Identify which cell holds the provided text, then report its [X, Y] central coordinate. 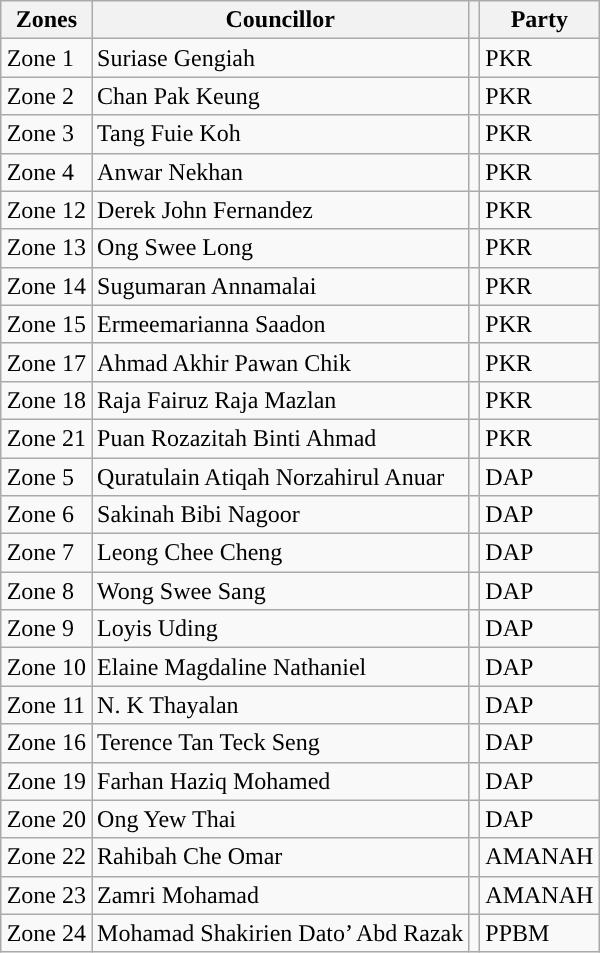
Zamri Mohamad [280, 895]
N. K Thayalan [280, 705]
Zone 17 [46, 362]
Councillor [280, 20]
Zone 14 [46, 286]
Derek John Fernandez [280, 210]
Zone 8 [46, 591]
Zone 24 [46, 933]
Zone 7 [46, 553]
Zone 22 [46, 857]
Farhan Haziq Mohamed [280, 781]
Chan Pak Keung [280, 96]
Zone 15 [46, 324]
Loyis Uding [280, 629]
Sugumaran Annamalai [280, 286]
Zone 11 [46, 705]
Zone 1 [46, 58]
Party [540, 20]
Raja Fairuz Raja Mazlan [280, 400]
Leong Chee Cheng [280, 553]
Zone 10 [46, 667]
Ahmad Akhir Pawan Chik [280, 362]
Tang Fuie Koh [280, 134]
Zone 19 [46, 781]
Ermeemarianna Saadon [280, 324]
Anwar Nekhan [280, 172]
Zone 5 [46, 477]
Zone 23 [46, 895]
Zone 9 [46, 629]
Quratulain Atiqah Norzahirul Anuar [280, 477]
Zone 16 [46, 743]
Rahibah Che Omar [280, 857]
Zone 2 [46, 96]
Zone 21 [46, 438]
Ong Swee Long [280, 248]
Terence Tan Teck Seng [280, 743]
Zone 3 [46, 134]
Zone 12 [46, 210]
Mohamad Shakirien Dato’ Abd Razak [280, 933]
Zone 13 [46, 248]
Puan Rozazitah Binti Ahmad [280, 438]
Zones [46, 20]
Zone 4 [46, 172]
Ong Yew Thai [280, 819]
Zone 6 [46, 515]
PPBM [540, 933]
Sakinah Bibi Nagoor [280, 515]
Wong Swee Sang [280, 591]
Suriase Gengiah [280, 58]
Zone 20 [46, 819]
Elaine Magdaline Nathaniel [280, 667]
Zone 18 [46, 400]
